Locate the cell with the specified text and output its (X, Y) center coordinate. 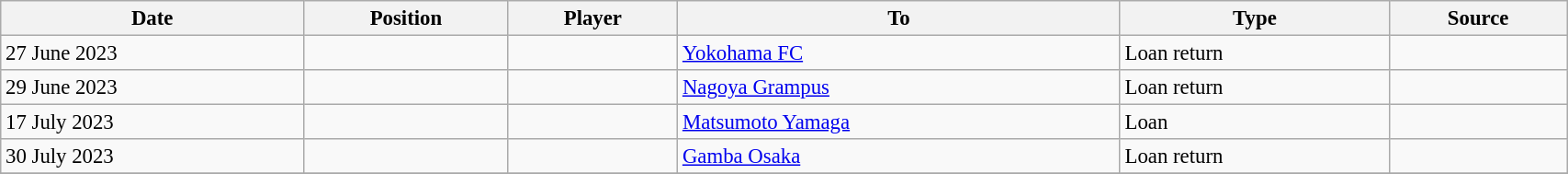
Date (152, 18)
Loan (1255, 122)
Matsumoto Yamaga (899, 122)
29 June 2023 (152, 87)
Type (1255, 18)
To (899, 18)
30 July 2023 (152, 157)
17 July 2023 (152, 122)
Yokohama FC (899, 53)
Player (592, 18)
Source (1479, 18)
Position (406, 18)
Nagoya Grampus (899, 87)
27 June 2023 (152, 53)
Gamba Osaka (899, 157)
